From the cell containing the given text, extract its center point as [x, y] coordinate. 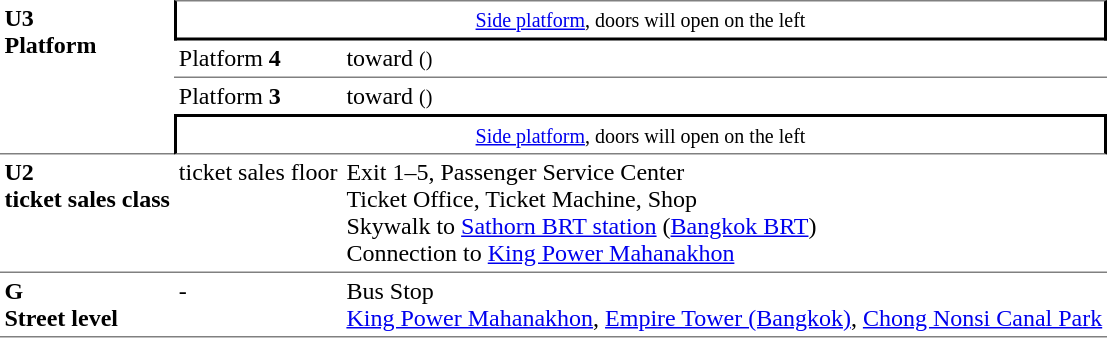
U2ticket sales class [87, 213]
Platform 3 [258, 96]
Platform 4 [258, 59]
GStreet level [87, 305]
- [258, 305]
Bus StopKing Power Mahanakhon, Empire Tower (Bangkok), Chong Nonsi Canal Park [724, 305]
U3Platform [87, 77]
ticket sales floor [258, 213]
Exit 1–5, Passenger Service CenterTicket Office, Ticket Machine, ShopSkywalk to Sathorn BRT station (Bangkok BRT)Connection to King Power Mahanakhon [724, 213]
